Identify which cell holds the provided text, then report its [X, Y] central coordinate. 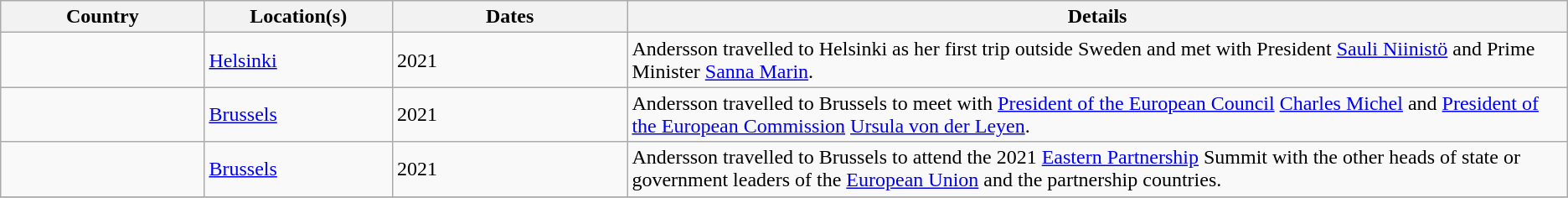
Location(s) [298, 17]
Helsinki [298, 60]
Country [102, 17]
Andersson travelled to Helsinki as her first trip outside Sweden and met with President Sauli Niinistö and Prime Minister Sanna Marin. [1097, 60]
Details [1097, 17]
Dates [509, 17]
